Locate the cell with the specified text and output its (x, y) center coordinate. 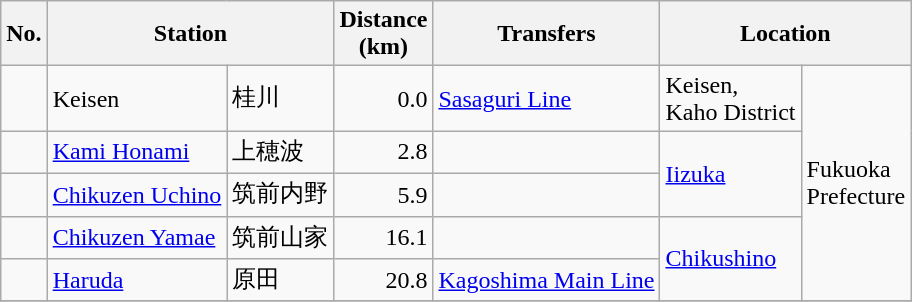
No. (24, 34)
Kami Honami (137, 152)
Chikushino (730, 258)
原田 (280, 280)
Station (190, 34)
Keisen,Kaho District (730, 98)
FukuokaPrefecture (856, 184)
5.9 (384, 194)
桂川 (280, 98)
16.1 (384, 238)
Chikuzen Yamae (137, 238)
Kagoshima Main Line (546, 280)
筑前内野 (280, 194)
上穂波 (280, 152)
Haruda (137, 280)
2.8 (384, 152)
Keisen (137, 98)
0.0 (384, 98)
Chikuzen Uchino (137, 194)
筑前山家 (280, 238)
20.8 (384, 280)
Location (786, 34)
Transfers (546, 34)
Iizuka (730, 174)
Distance(km) (384, 34)
Sasaguri Line (546, 98)
